Capture the cell that displays the provided text and extract its [X, Y] central coordinate. 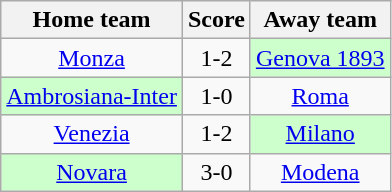
Novara [92, 172]
Monza [92, 58]
Away team [320, 20]
Ambrosiana-Inter [92, 96]
Venezia [92, 134]
Genova 1893 [320, 58]
Milano [320, 134]
Roma [320, 96]
Score [216, 20]
3-0 [216, 172]
1-0 [216, 96]
Modena [320, 172]
Home team [92, 20]
